Pinpoint the cell where the given text exists, returning its (x, y) midpoint coordinate. 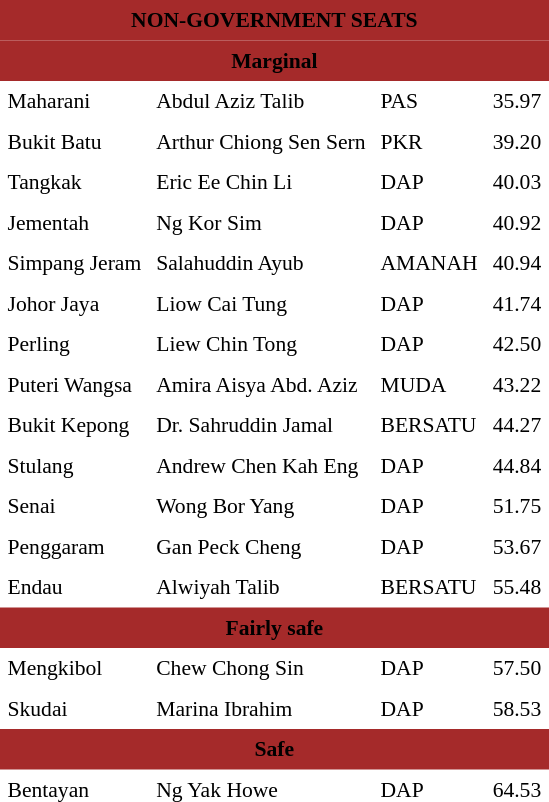
Marginal (274, 60)
53.67 (517, 546)
41.74 (517, 303)
Bukit Kepong (74, 425)
Senai (74, 506)
Wong Bor Yang (261, 506)
Dr. Sahruddin Jamal (261, 425)
51.75 (517, 506)
NON-GOVERNMENT SEATS (274, 20)
Tangkak (74, 182)
Alwiyah Talib (261, 587)
Chew Chong Sin (261, 668)
Jementah (74, 222)
40.03 (517, 182)
40.92 (517, 222)
58.53 (517, 708)
Safe (274, 749)
Ng Kor Sim (261, 222)
35.97 (517, 101)
Eric Ee Chin Li (261, 182)
43.22 (517, 384)
39.20 (517, 141)
40.94 (517, 263)
42.50 (517, 344)
Maharani (74, 101)
Liew Chin Tong (261, 344)
Stulang (74, 465)
Arthur Chiong Sen Sern (261, 141)
MUDA (429, 384)
Liow Cai Tung (261, 303)
Gan Peck Cheng (261, 546)
Salahuddin Ayub (261, 263)
57.50 (517, 668)
Simpang Jeram (74, 263)
Abdul Aziz Talib (261, 101)
55.48 (517, 587)
44.27 (517, 425)
AMANAH (429, 263)
Endau (74, 587)
Bukit Batu (74, 141)
PAS (429, 101)
Puteri Wangsa (74, 384)
Andrew Chen Kah Eng (261, 465)
Mengkibol (74, 668)
Amira Aisya Abd. Aziz (261, 384)
Johor Jaya (74, 303)
44.84 (517, 465)
Perling (74, 344)
Penggaram (74, 546)
Skudai (74, 708)
PKR (429, 141)
Marina Ibrahim (261, 708)
Fairly safe (274, 627)
